For the text-containing cell, return its midpoint in [X, Y] coordinate format. 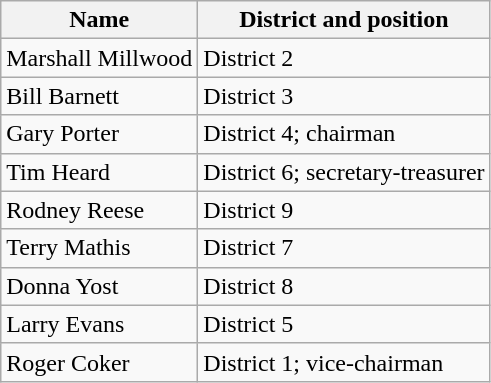
District 1; vice-chairman [344, 362]
Name [100, 20]
Gary Porter [100, 134]
District 7 [344, 248]
District 2 [344, 58]
District 8 [344, 286]
Roger Coker [100, 362]
District 6; secretary-treasurer [344, 172]
Bill Barnett [100, 96]
Marshall Millwood [100, 58]
Rodney Reese [100, 210]
District 9 [344, 210]
Tim Heard [100, 172]
District and position [344, 20]
Terry Mathis [100, 248]
District 4; chairman [344, 134]
Donna Yost [100, 286]
Larry Evans [100, 324]
District 3 [344, 96]
District 5 [344, 324]
